Find where the given text appears and provide that cell's center as (x, y) coordinate. 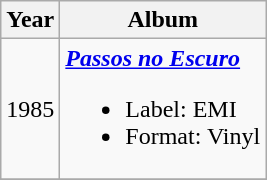
1985 (30, 109)
Year (30, 20)
Passos no EscuroLabel: EMIFormat: Vinyl (163, 109)
Album (163, 20)
